Find where the given text appears and provide that cell's center as [X, Y] coordinate. 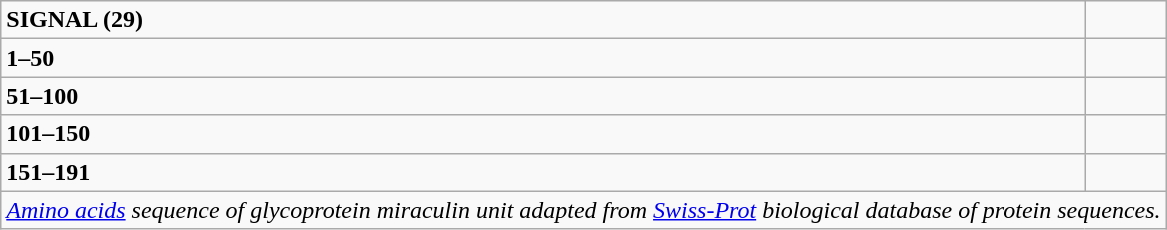
51–100 [543, 96]
SIGNAL (29) [543, 20]
101–150 [543, 134]
151–191 [543, 172]
Amino acids sequence of glycoprotein miraculin unit adapted from Swiss-Prot biological database of protein sequences. [584, 210]
1–50 [543, 58]
